Locate the cell with the specified text and output its [X, Y] center coordinate. 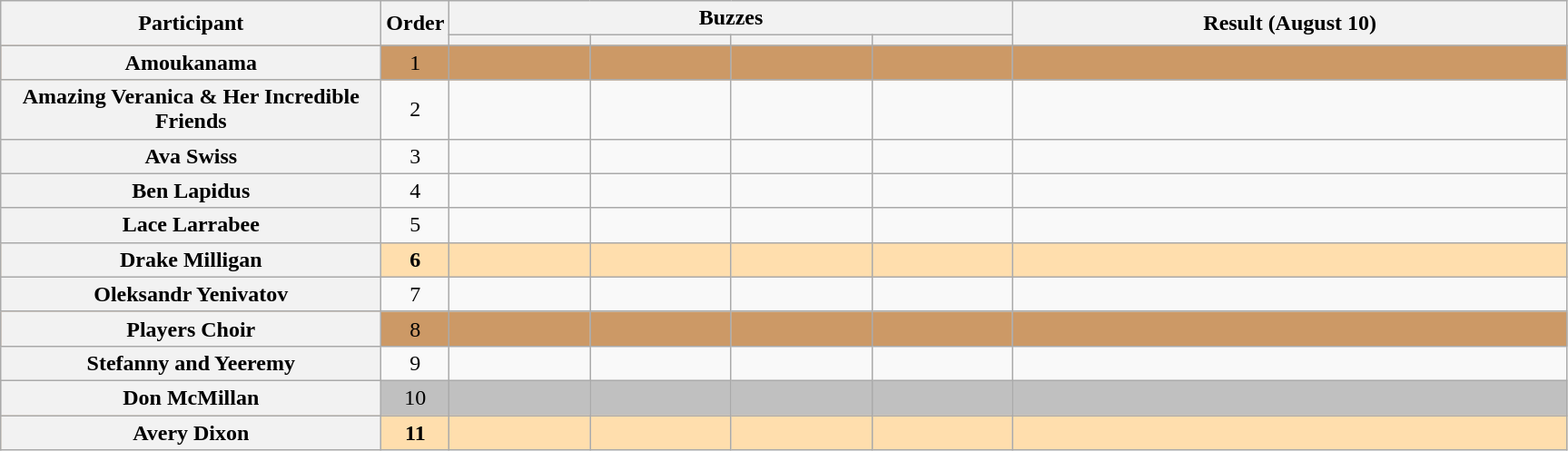
11 [416, 433]
Ben Lapidus [191, 191]
Stefanny and Yeeremy [191, 363]
Amoukanama [191, 63]
1 [416, 63]
Result (August 10) [1289, 24]
Don McMillan [191, 397]
Buzzes [731, 18]
10 [416, 397]
Drake Milligan [191, 260]
Oleksandr Yenivatov [191, 294]
Order [416, 24]
Ava Swiss [191, 156]
Amazing Veranica & Her Incredible Friends [191, 109]
6 [416, 260]
Players Choir [191, 328]
Lace Larrabee [191, 225]
Avery Dixon [191, 433]
3 [416, 156]
7 [416, 294]
2 [416, 109]
8 [416, 328]
Participant [191, 24]
4 [416, 191]
9 [416, 363]
5 [416, 225]
